Output the (x, y) coordinate of the center of the cell containing the given text.  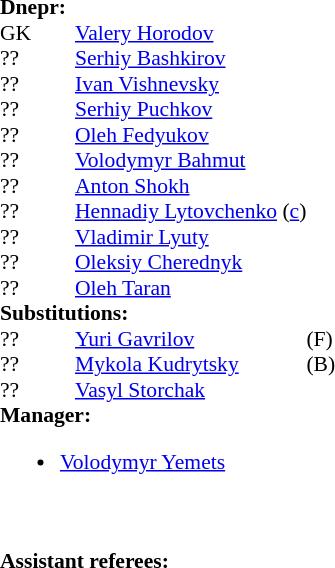
Yuri Gavrilov (190, 339)
Serhiy Bashkirov (190, 59)
Substitutions: (153, 313)
Oleh Fedyukov (190, 135)
Mykola Kudrytsky (190, 365)
Volodymyr Bahmut (190, 161)
Oleh Taran (190, 288)
Vasyl Storchak (190, 390)
Serhiy Puchkov (190, 109)
(F) (320, 339)
(B) (320, 365)
Manager:Volodymyr Yemets (153, 449)
Vladimir Lyuty (190, 237)
Oleksiy Cherednyk (190, 263)
Hennadiy Lytovchenko (c) (190, 211)
Anton Shokh (190, 186)
Valery Horodov (190, 33)
Ivan Vishnevsky (190, 84)
GK (19, 33)
